Capture the cell that displays the provided text and extract its [X, Y] central coordinate. 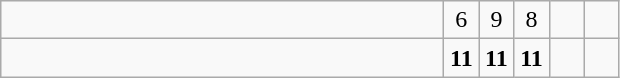
8 [532, 20]
6 [462, 20]
9 [496, 20]
